Pinpoint the cell where the given text exists, returning its [x, y] midpoint coordinate. 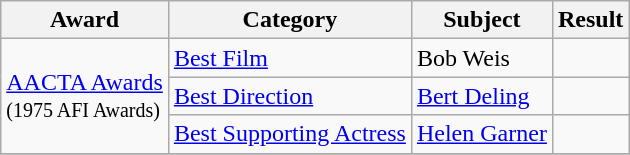
Best Supporting Actress [290, 134]
Subject [482, 20]
Helen Garner [482, 134]
Best Film [290, 58]
AACTA Awards(1975 AFI Awards) [85, 96]
Bob Weis [482, 58]
Award [85, 20]
Category [290, 20]
Result [590, 20]
Best Direction [290, 96]
Bert Deling [482, 96]
